Extract the [X, Y] coordinate from the center of the cell holding the provided text.  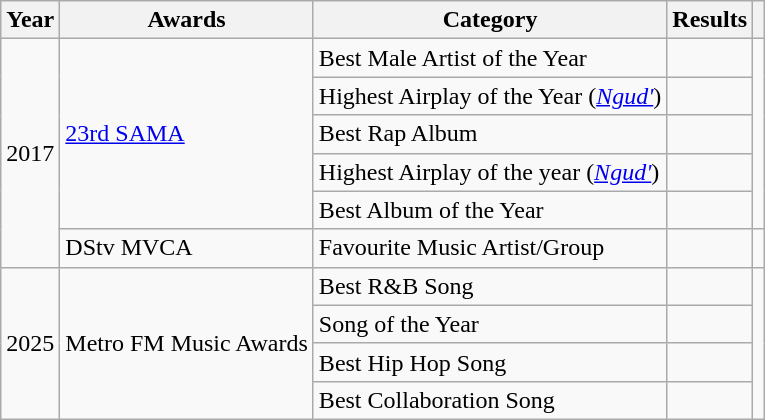
Category [490, 20]
Favourite Music Artist/Group [490, 248]
Best Rap Album [490, 134]
DStv MVCA [187, 248]
Best Album of the Year [490, 210]
Song of the Year [490, 324]
Best R&B Song [490, 286]
Year [30, 20]
Highest Airplay of the Year (Ngud') [490, 96]
Awards [187, 20]
Metro FM Music Awards [187, 343]
Best Collaboration Song [490, 400]
Best Hip Hop Song [490, 362]
Highest Airplay of the year (Ngud') [490, 172]
23rd SAMA [187, 134]
2025 [30, 343]
Results [710, 20]
Best Male Artist of the Year [490, 58]
2017 [30, 153]
